Return (x, y) of the center of cell containing provided text 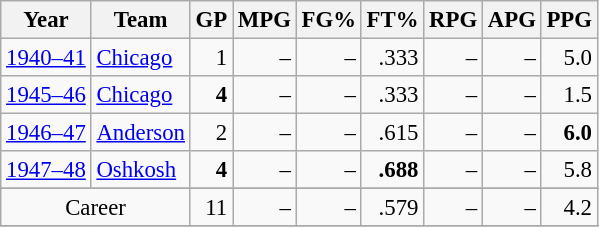
Year (46, 20)
6.0 (569, 133)
.579 (392, 208)
APG (512, 20)
GP (211, 20)
1 (211, 58)
1946–47 (46, 133)
Oshkosh (140, 170)
Team (140, 20)
1947–48 (46, 170)
MPG (264, 20)
FG% (328, 20)
PPG (569, 20)
1945–46 (46, 95)
5.0 (569, 58)
Anderson (140, 133)
RPG (454, 20)
FT% (392, 20)
5.8 (569, 170)
2 (211, 133)
1940–41 (46, 58)
.615 (392, 133)
1.5 (569, 95)
Career (96, 208)
.688 (392, 170)
11 (211, 208)
4.2 (569, 208)
